Return the (X, Y) coordinate for the center point of the cell that contains the specified text.  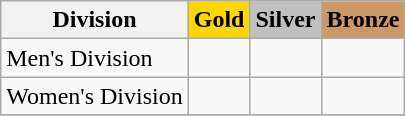
Women's Division (94, 96)
Division (94, 20)
Bronze (363, 20)
Silver (286, 20)
Men's Division (94, 58)
Gold (219, 20)
